Output the [X, Y] coordinate of the center of the cell containing the given text.  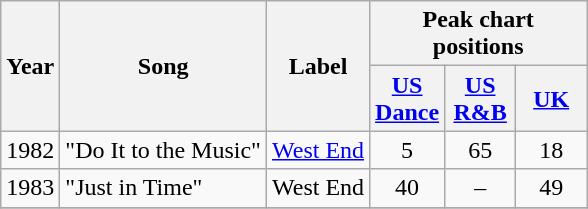
49 [552, 188]
"Do It to the Music" [164, 150]
US R&B [480, 98]
1982 [30, 150]
US Dance [408, 98]
Peak chart positions [478, 34]
40 [408, 188]
Song [164, 66]
1983 [30, 188]
Label [318, 66]
65 [480, 150]
Year [30, 66]
"Just in Time" [164, 188]
– [480, 188]
UK [552, 98]
5 [408, 150]
18 [552, 150]
